Determine the [x, y] coordinate at the center of the cell enclosing the given text.  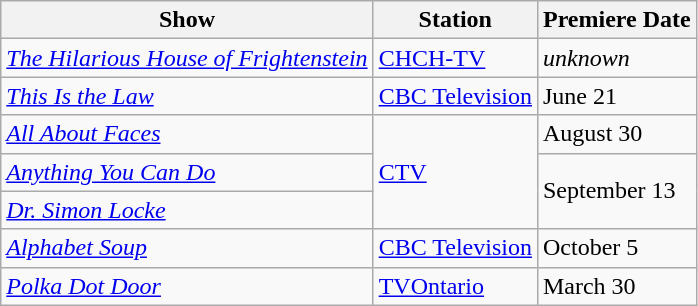
CTV [455, 172]
March 30 [616, 286]
Show [187, 20]
This Is the Law [187, 96]
Anything You Can Do [187, 172]
Dr. Simon Locke [187, 210]
unknown [616, 58]
The Hilarious House of Frightenstein [187, 58]
All About Faces [187, 134]
October 5 [616, 248]
Alphabet Soup [187, 248]
August 30 [616, 134]
Polka Dot Door [187, 286]
June 21 [616, 96]
CHCH-TV [455, 58]
Station [455, 20]
September 13 [616, 191]
Premiere Date [616, 20]
TVOntario [455, 286]
